Scan for the cell matching the given text and deliver its (x, y) coordinate at center. 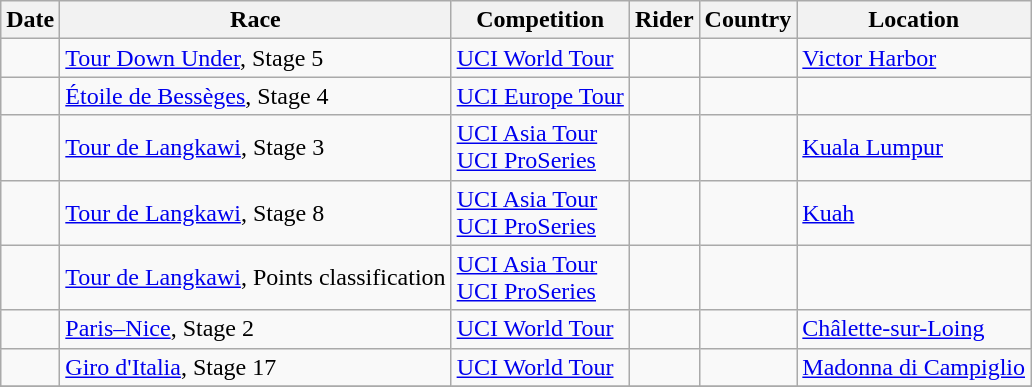
Paris–Nice, Stage 2 (256, 329)
Madonna di Campiglio (914, 367)
Location (914, 20)
Tour Down Under, Stage 5 (256, 58)
Giro d'Italia, Stage 17 (256, 367)
Kuah (914, 212)
Rider (664, 20)
Country (748, 20)
Kuala Lumpur (914, 148)
UCI Europe Tour (540, 96)
Competition (540, 20)
Châlette-sur-Loing (914, 329)
Race (256, 20)
Tour de Langkawi, Points classification (256, 278)
Tour de Langkawi, Stage 3 (256, 148)
Tour de Langkawi, Stage 8 (256, 212)
Date (30, 20)
Étoile de Bessèges, Stage 4 (256, 96)
Victor Harbor (914, 58)
